Scan for the cell matching the given text and deliver its [X, Y] coordinate at center. 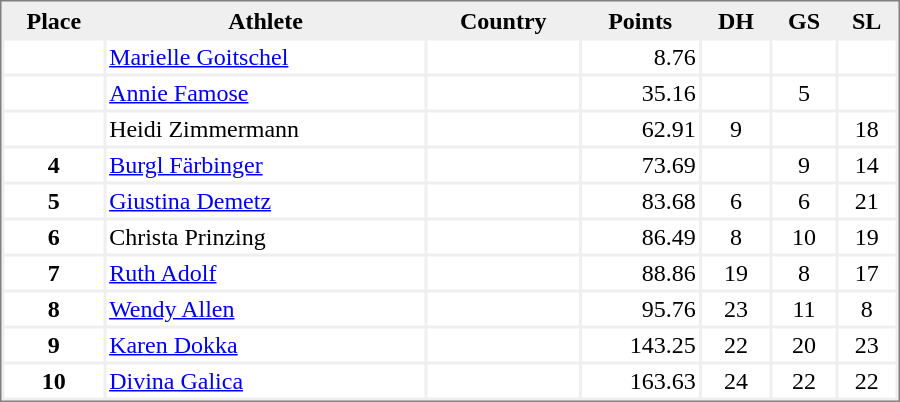
14 [867, 164]
4 [54, 164]
7 [54, 272]
Karen Dokka [266, 344]
11 [804, 308]
Divina Galica [266, 380]
Wendy Allen [266, 308]
Annie Famose [266, 92]
163.63 [640, 380]
Christa Prinzing [266, 236]
21 [867, 200]
17 [867, 272]
Heidi Zimmermann [266, 128]
Burgl Färbinger [266, 164]
DH [736, 20]
GS [804, 20]
35.16 [640, 92]
Points [640, 20]
Place [54, 20]
Ruth Adolf [266, 272]
95.76 [640, 308]
24 [736, 380]
Athlete [266, 20]
62.91 [640, 128]
20 [804, 344]
18 [867, 128]
83.68 [640, 200]
SL [867, 20]
Marielle Goitschel [266, 56]
143.25 [640, 344]
8.76 [640, 56]
73.69 [640, 164]
Giustina Demetz [266, 200]
88.86 [640, 272]
86.49 [640, 236]
Country [504, 20]
